Provide the (X, Y) coordinate of the cell's center where the given text is located.  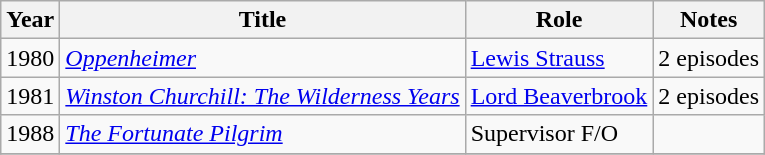
1980 (30, 58)
Lord Beaverbrook (559, 96)
Notes (709, 20)
Year (30, 20)
Title (262, 20)
Lewis Strauss (559, 58)
Supervisor F/O (559, 134)
Winston Churchill: The Wilderness Years (262, 96)
1981 (30, 96)
Oppenheimer (262, 58)
1988 (30, 134)
Role (559, 20)
The Fortunate Pilgrim (262, 134)
